From the cell containing the given text, extract its center point as (X, Y) coordinate. 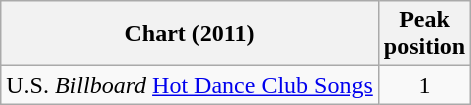
U.S. Billboard Hot Dance Club Songs (190, 85)
1 (424, 85)
Chart (2011) (190, 34)
Peakposition (424, 34)
